Provide the [X, Y] coordinate of the cell's center where the given text is located.  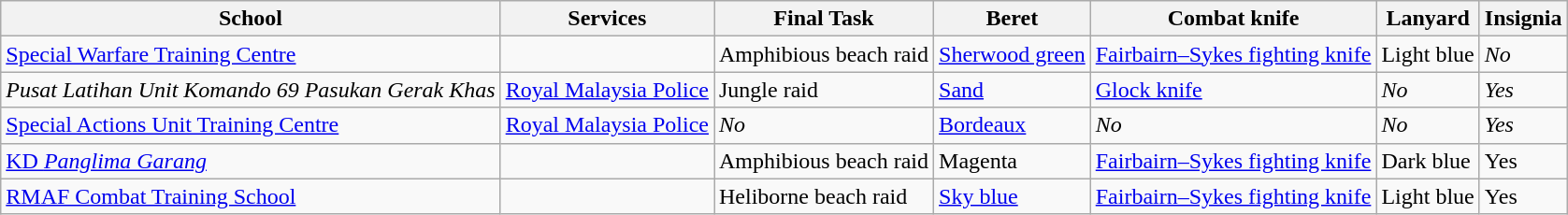
Jungle raid [825, 90]
Magenta [1013, 161]
Heliborne beach raid [825, 196]
Beret [1013, 19]
Special Actions Unit Training Centre [251, 125]
Sherwood green [1013, 54]
Sand [1013, 90]
Sky blue [1013, 196]
KD Panglima Garang [251, 161]
Pusat Latihan Unit Komando 69 Pasukan Gerak Khas [251, 90]
Services [607, 19]
Lanyard [1428, 19]
Final Task [825, 19]
Dark blue [1428, 161]
Special Warfare Training Centre [251, 54]
Glock knife [1233, 90]
Bordeaux [1013, 125]
School [251, 19]
Insignia [1523, 19]
RMAF Combat Training School [251, 196]
Combat knife [1233, 19]
